Scan for the cell matching the given text and deliver its [X, Y] coordinate at center. 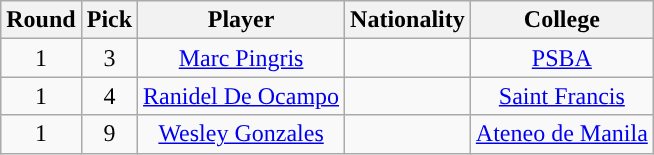
Ranidel De Ocampo [242, 96]
Player [242, 20]
Ateneo de Manila [562, 134]
Marc Pingris [242, 58]
4 [109, 96]
Nationality [408, 20]
3 [109, 58]
Wesley Gonzales [242, 134]
Saint Francis [562, 96]
PSBA [562, 58]
College [562, 20]
Pick [109, 20]
Round [41, 20]
9 [109, 134]
